Return the [x, y] coordinate for the center point of the cell that contains the specified text.  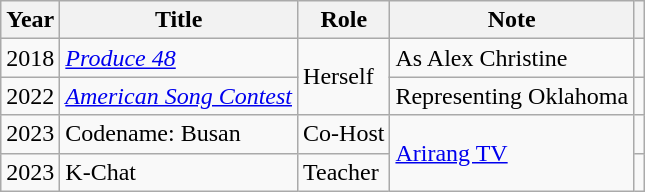
Title [179, 20]
Note [512, 20]
2022 [30, 96]
Co-Host [344, 134]
Representing Oklahoma [512, 96]
2018 [30, 58]
As Alex Christine [512, 58]
Teacher [344, 172]
Year [30, 20]
K-Chat [179, 172]
American Song Contest [179, 96]
Produce 48 [179, 58]
Herself [344, 77]
Arirang TV [512, 153]
Codename: Busan [179, 134]
Role [344, 20]
